Locate the cell with the specified text and output its (x, y) center coordinate. 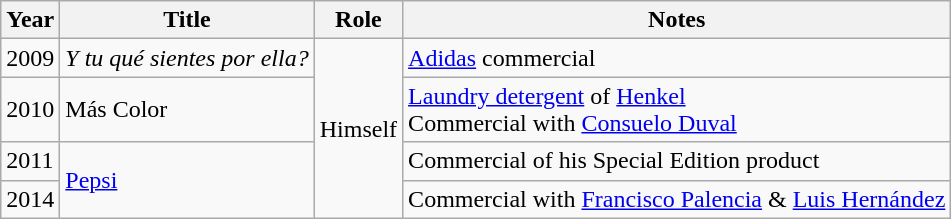
Pepsi (187, 180)
Role (358, 20)
Himself (358, 128)
Y tu qué sientes por ella? (187, 58)
2011 (30, 161)
Adidas commercial (677, 58)
Title (187, 20)
Year (30, 20)
2009 (30, 58)
Notes (677, 20)
Laundry detergent of HenkelCommercial with Consuelo Duval (677, 110)
2014 (30, 199)
Commercial of his Special Edition product (677, 161)
Commercial with Francisco Palencia & Luis Hernández (677, 199)
2010 (30, 110)
Más Color (187, 110)
